Find where the given text appears and provide that cell's center as [x, y] coordinate. 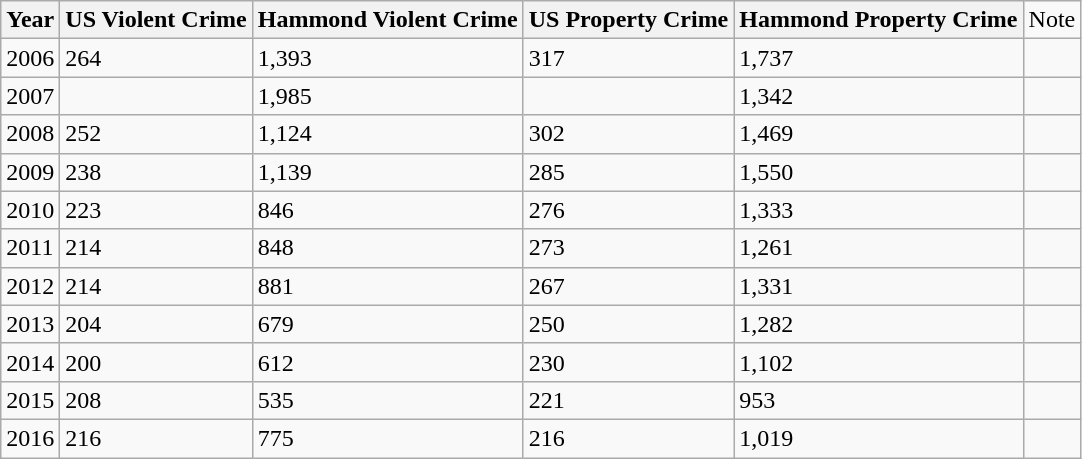
1,139 [388, 172]
317 [628, 58]
1,261 [878, 248]
204 [156, 324]
221 [628, 400]
200 [156, 362]
1,737 [878, 58]
US Property Crime [628, 20]
Hammond Property Crime [878, 20]
1,333 [878, 210]
775 [388, 438]
2010 [30, 210]
252 [156, 134]
2007 [30, 96]
2006 [30, 58]
953 [878, 400]
1,102 [878, 362]
881 [388, 286]
267 [628, 286]
238 [156, 172]
2016 [30, 438]
230 [628, 362]
1,331 [878, 286]
2009 [30, 172]
1,469 [878, 134]
US Violent Crime [156, 20]
846 [388, 210]
1,985 [388, 96]
264 [156, 58]
273 [628, 248]
2014 [30, 362]
535 [388, 400]
1,282 [878, 324]
2008 [30, 134]
848 [388, 248]
2012 [30, 286]
1,342 [878, 96]
2013 [30, 324]
612 [388, 362]
1,019 [878, 438]
2011 [30, 248]
2015 [30, 400]
276 [628, 210]
250 [628, 324]
208 [156, 400]
1,550 [878, 172]
Hammond Violent Crime [388, 20]
Year [30, 20]
1,393 [388, 58]
285 [628, 172]
679 [388, 324]
223 [156, 210]
302 [628, 134]
1,124 [388, 134]
Note [1052, 20]
